Determine the [x, y] coordinate at the center of the cell enclosing the given text.  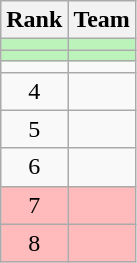
8 [34, 243]
4 [34, 91]
7 [34, 205]
5 [34, 129]
Team [102, 20]
Rank [34, 20]
6 [34, 167]
